From the cell containing the given text, extract its center point as [x, y] coordinate. 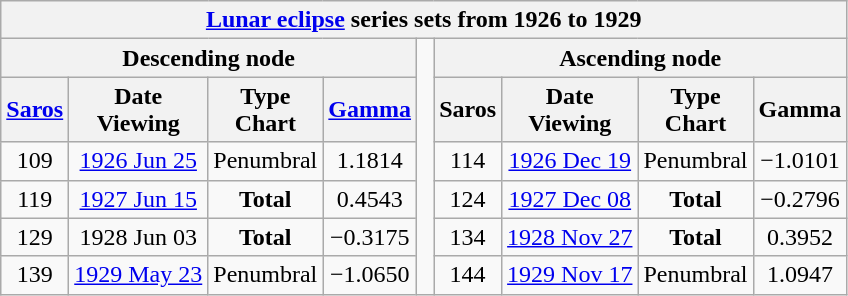
0.4543 [370, 199]
144 [468, 275]
Ascending node [640, 58]
1929 May 23 [138, 275]
1.0947 [800, 275]
119 [35, 199]
139 [35, 275]
134 [468, 237]
1926 Jun 25 [138, 161]
1.1814 [370, 161]
Descending node [209, 58]
−0.3175 [370, 237]
1929 Nov 17 [570, 275]
1927 Jun 15 [138, 199]
Lunar eclipse series sets from 1926 to 1929 [424, 20]
−0.2796 [800, 199]
124 [468, 199]
−1.0101 [800, 161]
114 [468, 161]
109 [35, 161]
1928 Nov 27 [570, 237]
1926 Dec 19 [570, 161]
1927 Dec 08 [570, 199]
0.3952 [800, 237]
1928 Jun 03 [138, 237]
−1.0650 [370, 275]
129 [35, 237]
